Identify which cell holds the provided text, then report its (x, y) central coordinate. 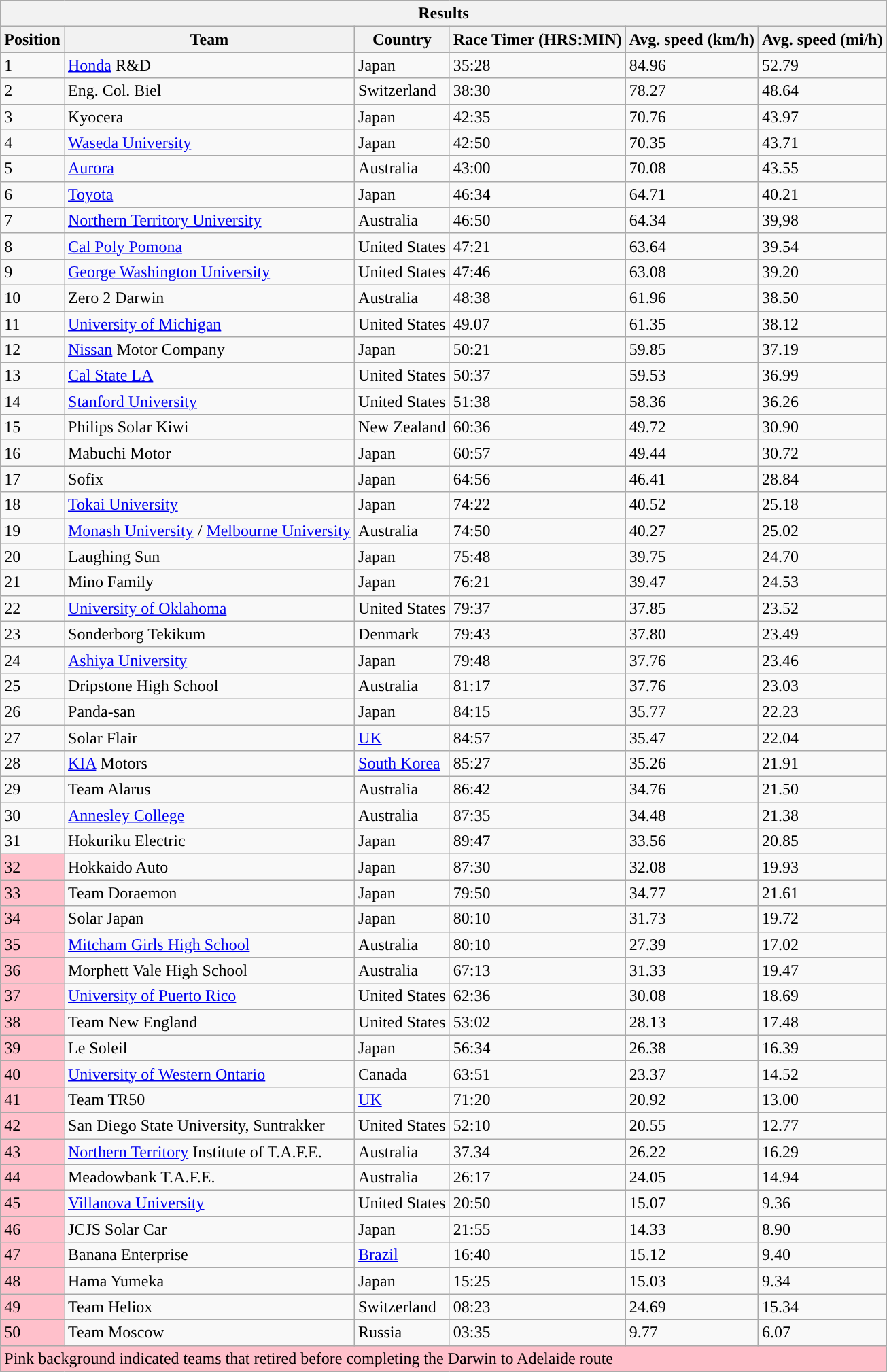
6 (33, 194)
21:55 (537, 1229)
Denmark (402, 634)
87:35 (537, 815)
Meadowbank T.A.F.E. (209, 1178)
50 (33, 1333)
79:43 (537, 634)
42 (33, 1125)
Northern Territory Institute of T.A.F.E. (209, 1152)
39.47 (692, 582)
89:47 (537, 841)
67:13 (537, 970)
40.27 (692, 531)
Panda-san (209, 711)
84:15 (537, 711)
Solar Flair (209, 737)
15:25 (537, 1281)
16:40 (537, 1255)
Pink background indicated teams that retired before completing the Darwin to Adelaide route (443, 1358)
8 (33, 246)
20.85 (822, 841)
Honda R&D (209, 65)
51:38 (537, 402)
13 (33, 376)
33 (33, 893)
Sonderborg Tekikum (209, 634)
29 (33, 790)
85:27 (537, 764)
10 (33, 298)
Le Soleil (209, 1048)
Nissan Motor Company (209, 350)
22.04 (822, 737)
15.34 (822, 1307)
79:50 (537, 893)
30.90 (822, 427)
University of Oklahoma (209, 608)
39 (33, 1048)
79:48 (537, 660)
Villanova University (209, 1203)
86:42 (537, 790)
Solar Japan (209, 919)
23.49 (822, 634)
81:17 (537, 686)
15.12 (692, 1255)
36 (33, 970)
Team New England (209, 1022)
Aurora (209, 169)
14 (33, 402)
35.77 (692, 711)
24.53 (822, 582)
37.19 (822, 350)
23.46 (822, 660)
61.35 (692, 324)
43 (33, 1152)
Cal Poly Pomona (209, 246)
South Korea (402, 764)
9 (33, 272)
47:21 (537, 246)
Annesley College (209, 815)
24.69 (692, 1307)
16 (33, 453)
59.53 (692, 376)
18.69 (822, 996)
27.39 (692, 945)
47 (33, 1255)
35.47 (692, 737)
15 (33, 427)
Avg. speed (km/h) (692, 39)
9.40 (822, 1255)
9.34 (822, 1281)
Mino Family (209, 582)
49.07 (537, 324)
Morphett Vale High School (209, 970)
Kyocera (209, 117)
35:28 (537, 65)
Hama Yumeka (209, 1281)
Team Heliox (209, 1307)
61.96 (692, 298)
48 (33, 1281)
3 (33, 117)
43:00 (537, 169)
Position (33, 39)
52.79 (822, 65)
17.48 (822, 1022)
39.20 (822, 272)
12 (33, 350)
42:50 (537, 143)
21.50 (822, 790)
19.72 (822, 919)
Eng. Col. Biel (209, 91)
64:56 (537, 479)
1 (33, 65)
34.48 (692, 815)
18 (33, 505)
30 (33, 815)
15.07 (692, 1203)
60:57 (537, 453)
70.35 (692, 143)
63:51 (537, 1074)
8.90 (822, 1229)
62:36 (537, 996)
38:30 (537, 91)
Team (209, 39)
Waseda University (209, 143)
16.29 (822, 1152)
50:37 (537, 376)
Stanford University (209, 402)
25.18 (822, 505)
Monash University / Melbourne University (209, 531)
34 (33, 919)
37.34 (537, 1152)
03:35 (537, 1333)
84.96 (692, 65)
43.71 (822, 143)
New Zealand (402, 427)
34.77 (692, 893)
32 (33, 867)
21.38 (822, 815)
40.21 (822, 194)
Mitcham Girls High School (209, 945)
12.77 (822, 1125)
Team Doraemon (209, 893)
53:02 (537, 1022)
28 (33, 764)
74:50 (537, 531)
21.61 (822, 893)
Toyota (209, 194)
37.85 (692, 608)
Results (443, 14)
Northern Territory University (209, 220)
Ashiya University (209, 660)
20 (33, 557)
6.07 (822, 1333)
25 (33, 686)
7 (33, 220)
40 (33, 1074)
56:34 (537, 1048)
70.76 (692, 117)
43.55 (822, 169)
49.44 (692, 453)
78.27 (692, 91)
20:50 (537, 1203)
University of Puerto Rico (209, 996)
Hokkaido Auto (209, 867)
23 (33, 634)
23.03 (822, 686)
60:36 (537, 427)
70.08 (692, 169)
79:37 (537, 608)
39.54 (822, 246)
11 (33, 324)
36.99 (822, 376)
48.64 (822, 91)
Brazil (402, 1255)
38 (33, 1022)
Russia (402, 1333)
Cal State LA (209, 376)
20.55 (692, 1125)
37.80 (692, 634)
2 (33, 91)
43.97 (822, 117)
4 (33, 143)
26.22 (692, 1152)
George Washington University (209, 272)
63.64 (692, 246)
39.75 (692, 557)
32.08 (692, 867)
26:17 (537, 1178)
39,98 (822, 220)
38.50 (822, 298)
49 (33, 1307)
35.26 (692, 764)
13.00 (822, 1100)
45 (33, 1203)
Tokai University (209, 505)
22 (33, 608)
9.36 (822, 1203)
Avg. speed (mi/h) (822, 39)
24.70 (822, 557)
Banana Enterprise (209, 1255)
San Diego State University, Suntrakker (209, 1125)
34.76 (692, 790)
Canada (402, 1074)
74:22 (537, 505)
38.12 (822, 324)
17.02 (822, 945)
30.08 (692, 996)
26 (33, 711)
23.37 (692, 1074)
KIA Motors (209, 764)
24 (33, 660)
19 (33, 531)
27 (33, 737)
30.72 (822, 453)
University of Michigan (209, 324)
50:21 (537, 350)
University of Western Ontario (209, 1074)
48:38 (537, 298)
76:21 (537, 582)
31.73 (692, 919)
14.94 (822, 1178)
49.72 (692, 427)
20.92 (692, 1100)
87:30 (537, 867)
14.33 (692, 1229)
64.34 (692, 220)
28.13 (692, 1022)
16.39 (822, 1048)
JCJS Solar Car (209, 1229)
Dripstone High School (209, 686)
Team TR50 (209, 1100)
42:35 (537, 117)
Mabuchi Motor (209, 453)
22.23 (822, 711)
15.03 (692, 1281)
33.56 (692, 841)
37 (33, 996)
44 (33, 1178)
24.05 (692, 1178)
19.93 (822, 867)
75:48 (537, 557)
Country (402, 39)
Team Moscow (209, 1333)
46.41 (692, 479)
31.33 (692, 970)
08:23 (537, 1307)
5 (33, 169)
28.84 (822, 479)
Hokuriku Electric (209, 841)
Race Timer (HRS:MIN) (537, 39)
23.52 (822, 608)
Team Alarus (209, 790)
Philips Solar Kiwi (209, 427)
36.26 (822, 402)
63.08 (692, 272)
52:10 (537, 1125)
46:34 (537, 194)
Sofix (209, 479)
Zero 2 Darwin (209, 298)
64.71 (692, 194)
14.52 (822, 1074)
26.38 (692, 1048)
17 (33, 479)
47:46 (537, 272)
21.91 (822, 764)
25.02 (822, 531)
Laughing Sun (209, 557)
59.85 (692, 350)
9.77 (692, 1333)
40.52 (692, 505)
41 (33, 1100)
19.47 (822, 970)
21 (33, 582)
46 (33, 1229)
84:57 (537, 737)
35 (33, 945)
31 (33, 841)
58.36 (692, 402)
46:50 (537, 220)
71:20 (537, 1100)
